Return [x, y] of the center of cell containing provided text 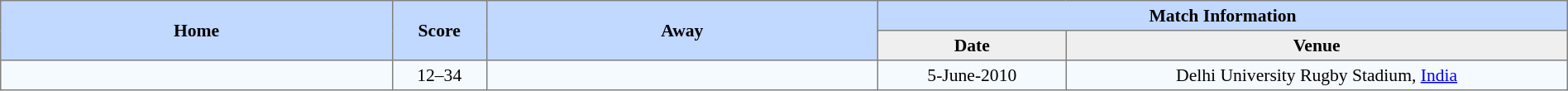
5-June-2010 [973, 75]
Delhi University Rugby Stadium, India [1317, 75]
12–34 [439, 75]
Venue [1317, 45]
Score [439, 31]
Date [973, 45]
Match Information [1223, 16]
Away [682, 31]
Home [197, 31]
